Find where the given text appears and provide that cell's center as [x, y] coordinate. 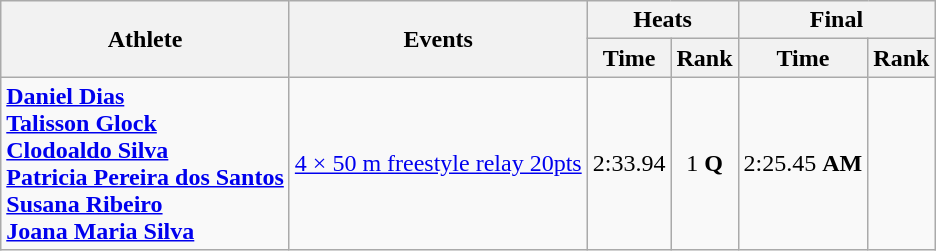
Events [438, 39]
Heats [662, 20]
Daniel DiasTalisson GlockClodoaldo SilvaPatricia Pereira dos SantosSusana RibeiroJoana Maria Silva [146, 164]
2:33.94 [629, 164]
4 × 50 m freestyle relay 20pts [438, 164]
2:25.45 AM [803, 164]
Athlete [146, 39]
1 Q [704, 164]
Final [836, 20]
